Provide the (X, Y) coordinate of the cell's center where the given text is located.  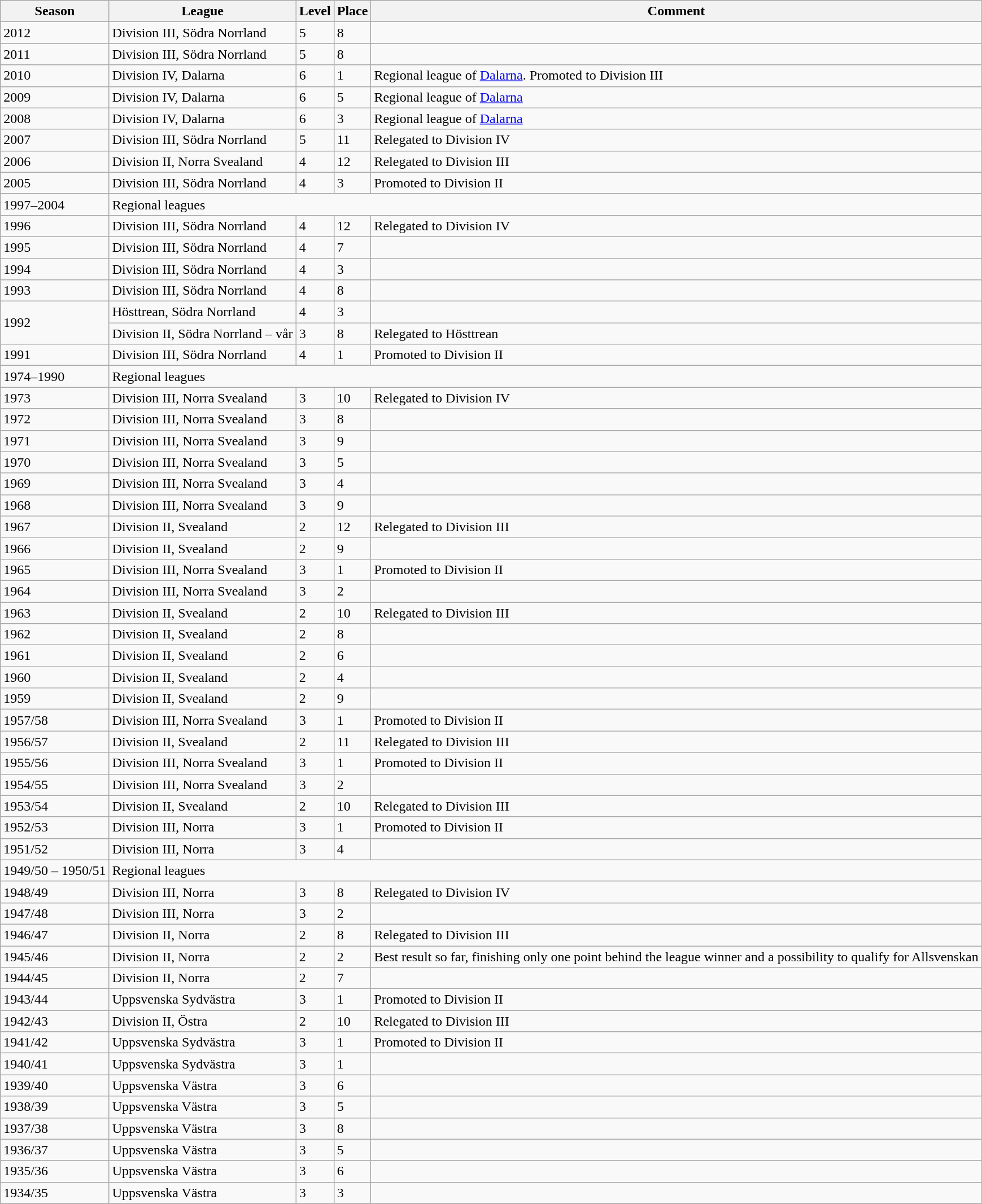
1991 (55, 355)
1972 (55, 419)
1946/47 (55, 935)
2006 (55, 161)
1934/35 (55, 1193)
1948/49 (55, 892)
1965 (55, 570)
1942/43 (55, 1021)
1970 (55, 462)
2005 (55, 183)
League (202, 11)
1997–2004 (55, 204)
2009 (55, 97)
1973 (55, 398)
1955/56 (55, 763)
1996 (55, 226)
1992 (55, 323)
1964 (55, 591)
1957/58 (55, 720)
2008 (55, 119)
1963 (55, 612)
1953/54 (55, 806)
1947/48 (55, 913)
1941/42 (55, 1043)
1962 (55, 634)
Division II, Södra Norrland – vår (202, 334)
1943/44 (55, 1000)
Season (55, 11)
1938/39 (55, 1107)
2010 (55, 76)
1956/57 (55, 742)
Hösttrean, Södra Norrland (202, 312)
Best result so far, finishing only one point behind the league winner and a possibility to qualify for Allsvenskan (677, 957)
1945/46 (55, 957)
1954/55 (55, 785)
Division II, Norra Svealand (202, 161)
1961 (55, 656)
1968 (55, 505)
1939/40 (55, 1085)
2007 (55, 140)
2012 (55, 33)
1974–1990 (55, 376)
1967 (55, 527)
1971 (55, 441)
1940/41 (55, 1064)
Place (352, 11)
1994 (55, 269)
1937/38 (55, 1128)
2011 (55, 54)
1993 (55, 291)
1949/50 – 1950/51 (55, 870)
Relegated to Hösttrean (677, 334)
Level (315, 11)
1969 (55, 484)
1944/45 (55, 978)
1952/53 (55, 828)
Regional league of Dalarna. Promoted to Division III (677, 76)
1935/36 (55, 1171)
Comment (677, 11)
1936/37 (55, 1150)
1995 (55, 247)
1960 (55, 677)
1959 (55, 699)
1966 (55, 548)
1951/52 (55, 849)
Division II, Östra (202, 1021)
